Locate the cell with the specified text and output its (X, Y) center coordinate. 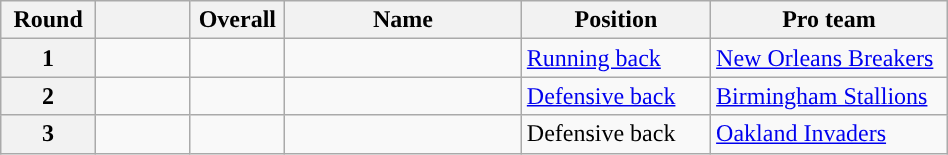
Name (404, 20)
New Orleans Breakers (830, 58)
3 (48, 134)
1 (48, 58)
Pro team (830, 20)
Oakland Invaders (830, 134)
Round (48, 20)
Birmingham Stallions (830, 96)
Running back (616, 58)
2 (48, 96)
Overall (238, 20)
Position (616, 20)
